For the text-containing cell, return its midpoint in [X, Y] coordinate format. 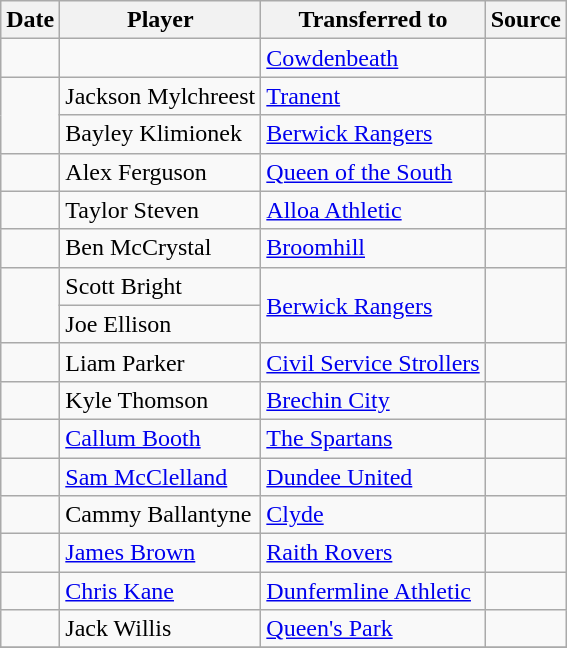
Alloa Athletic [373, 210]
Broomhill [373, 248]
Liam Parker [160, 362]
Chris Kane [160, 591]
Callum Booth [160, 438]
Player [160, 20]
Sam McClelland [160, 477]
Joe Ellison [160, 324]
Clyde [373, 515]
Jack Willis [160, 629]
Bayley Klimionek [160, 134]
Jackson Mylchreest [160, 96]
Tranent [373, 96]
Queen of the South [373, 172]
Cammy Ballantyne [160, 515]
Taylor Steven [160, 210]
Date [30, 20]
James Brown [160, 553]
Kyle Thomson [160, 400]
Scott Bright [160, 286]
Raith Rovers [373, 553]
Source [526, 20]
Transferred to [373, 20]
Alex Ferguson [160, 172]
Cowdenbeath [373, 58]
Dundee United [373, 477]
The Spartans [373, 438]
Ben McCrystal [160, 248]
Queen's Park [373, 629]
Brechin City [373, 400]
Civil Service Strollers [373, 362]
Dunfermline Athletic [373, 591]
